Output the (x, y) coordinate of the center of the cell containing the given text.  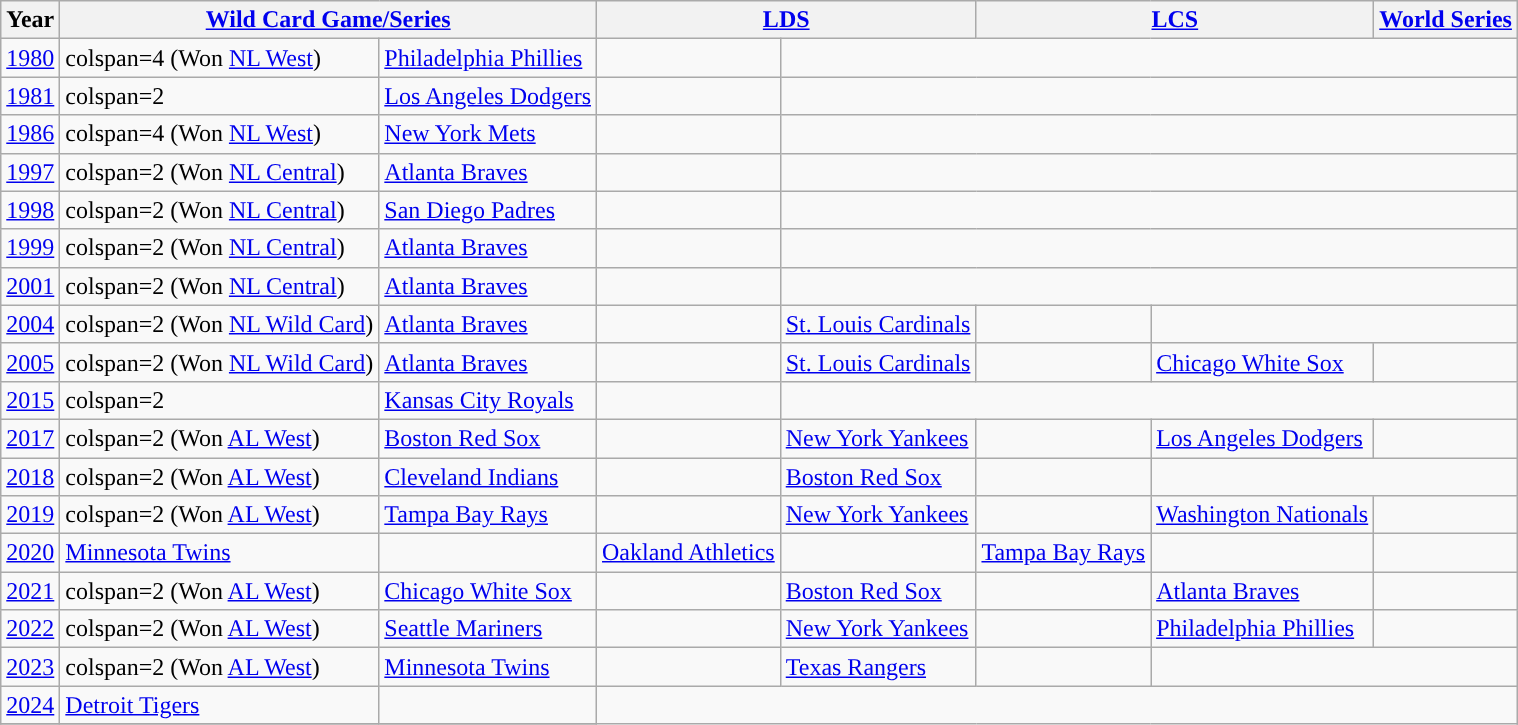
New York Mets (488, 134)
2018 (30, 477)
Year (30, 20)
1981 (30, 96)
2019 (30, 515)
2023 (30, 667)
LCS (1175, 20)
2020 (30, 553)
2015 (30, 400)
1997 (30, 172)
2005 (30, 362)
2001 (30, 286)
Wild Card Game/Series (328, 20)
1999 (30, 248)
Seattle Mariners (488, 629)
1986 (30, 134)
Washington Nationals (1262, 515)
2021 (30, 591)
World Series (1446, 20)
1980 (30, 58)
1998 (30, 210)
Cleveland Indians (488, 477)
Detroit Tigers (220, 705)
LDS (786, 20)
Texas Rangers (878, 667)
2024 (30, 705)
2022 (30, 629)
Oakland Athletics (689, 553)
San Diego Padres (488, 210)
2017 (30, 438)
2004 (30, 324)
Kansas City Royals (488, 400)
